Find where the given text appears and provide that cell's center as (X, Y) coordinate. 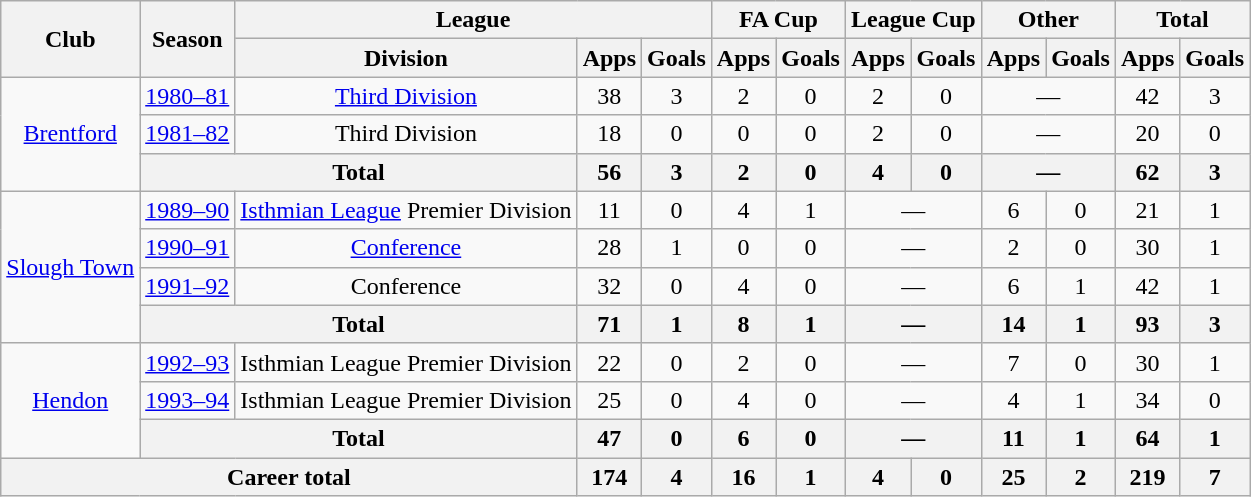
8 (743, 324)
1981–82 (188, 134)
174 (609, 477)
League (474, 20)
Club (70, 39)
1989–90 (188, 210)
93 (1147, 324)
FA Cup (778, 20)
League Cup (913, 20)
38 (609, 96)
62 (1147, 172)
18 (609, 134)
1980–81 (188, 96)
28 (609, 248)
1992–93 (188, 362)
Division (406, 58)
Slough Town (70, 267)
Brentford (70, 134)
Season (188, 39)
20 (1147, 134)
16 (743, 477)
1990–91 (188, 248)
34 (1147, 400)
14 (1013, 324)
1993–94 (188, 400)
219 (1147, 477)
22 (609, 362)
64 (1147, 438)
Other (1048, 20)
47 (609, 438)
32 (609, 286)
71 (609, 324)
1991–92 (188, 286)
Career total (289, 477)
21 (1147, 210)
56 (609, 172)
Hendon (70, 400)
